Return (x, y) of the center of cell containing provided text 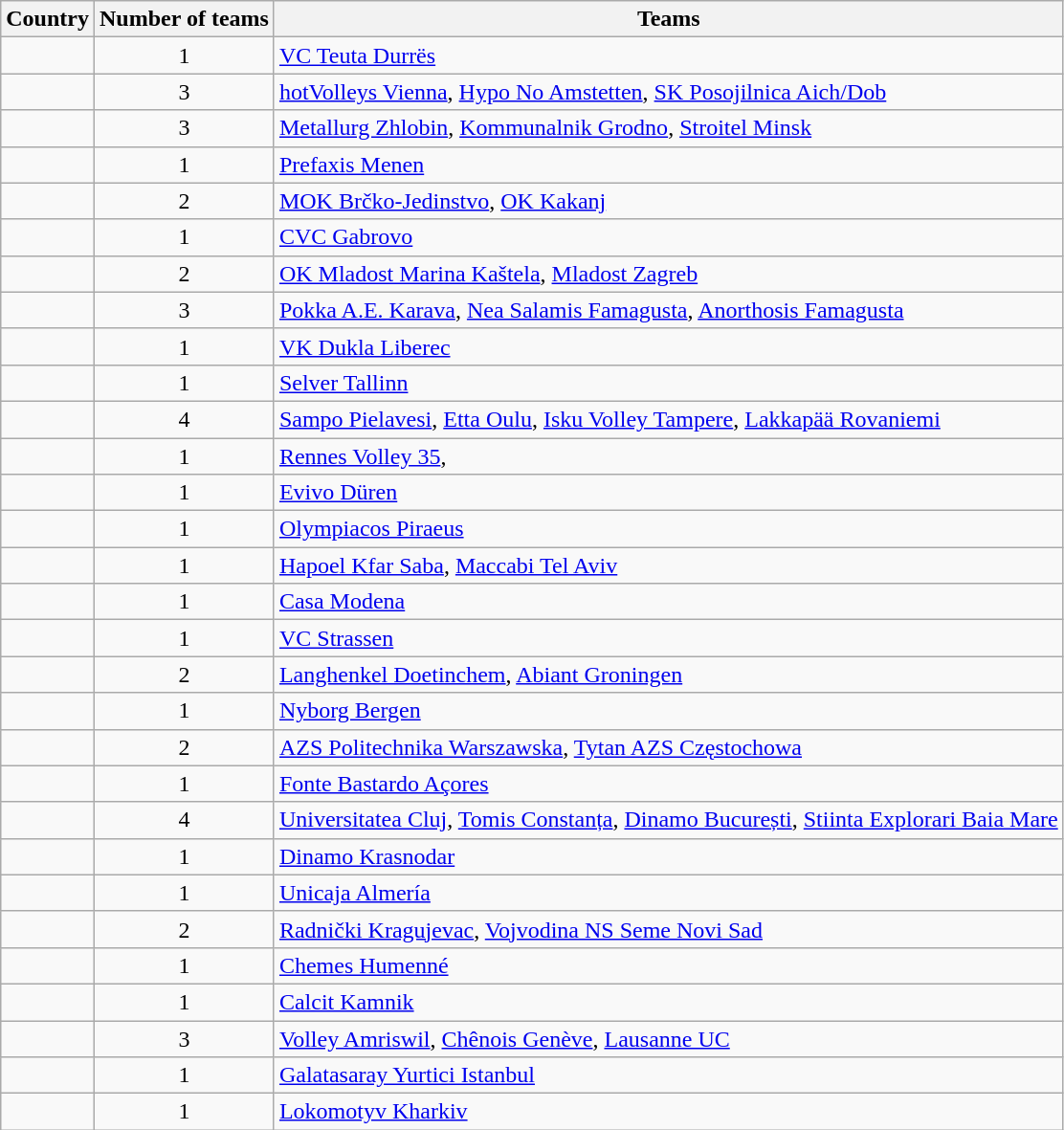
Teams (668, 19)
Unicaja Almería (668, 893)
VK Dukla Liberec (668, 346)
Chemes Humenné (668, 965)
Volley Amriswil, Chênois Genève, Lausanne UC (668, 1038)
AZS Politechnika Warszawska, Tytan AZS Częstochowa (668, 747)
Universitatea Cluj, Tomis Constanța, Dinamo București, Stiinta Explorari Baia Mare (668, 820)
Hapoel Kfar Saba, Maccabi Tel Aviv (668, 565)
Number of teams (184, 19)
MOK Brčko-Jedinstvo, OK Kakanj (668, 201)
Rennes Volley 35, (668, 456)
Fonte Bastardo Açores (668, 784)
VC Teuta Durrës (668, 55)
Radnički Kragujevac, Vojvodina NS Seme Novi Sad (668, 929)
Pokka A.E. Karava, Nea Salamis Famagusta, Anorthosis Famagusta (668, 310)
Calcit Kamnik (668, 1002)
Casa Modena (668, 602)
Galatasaray Yurtici Istanbul (668, 1075)
Lokomotyv Kharkiv (668, 1112)
Langhenkel Doetinchem, Abiant Groningen (668, 675)
hotVolleys Vienna, Hypo No Amstetten, SK Posojilnica Aich/Dob (668, 92)
Selver Tallinn (668, 383)
Nyborg Bergen (668, 711)
Prefaxis Menen (668, 165)
Evivo Düren (668, 493)
VC Strassen (668, 638)
Country (48, 19)
Dinamo Krasnodar (668, 856)
OK Mladost Marina Kaštela, Mladost Zagreb (668, 274)
Sampo Pielavesi, Etta Oulu, Isku Volley Tampere, Lakkapää Rovaniemi (668, 419)
CVC Gabrovo (668, 237)
Metallurg Zhlobin, Kommunalnik Grodno, Stroitel Minsk (668, 128)
Olympiacos Piraeus (668, 529)
